Search for the cell housing the specified text and yield its [X, Y] center coordinate. 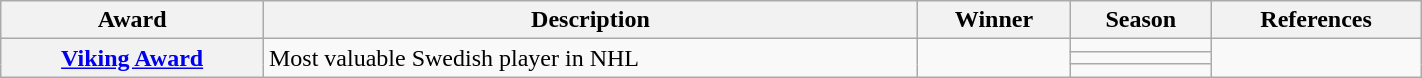
Season [1141, 20]
Description [590, 20]
References [1316, 20]
Most valuable Swedish player in NHL [590, 58]
Award [132, 20]
Viking Award [132, 58]
Winner [994, 20]
